Search for the cell housing the specified text and yield its [X, Y] center coordinate. 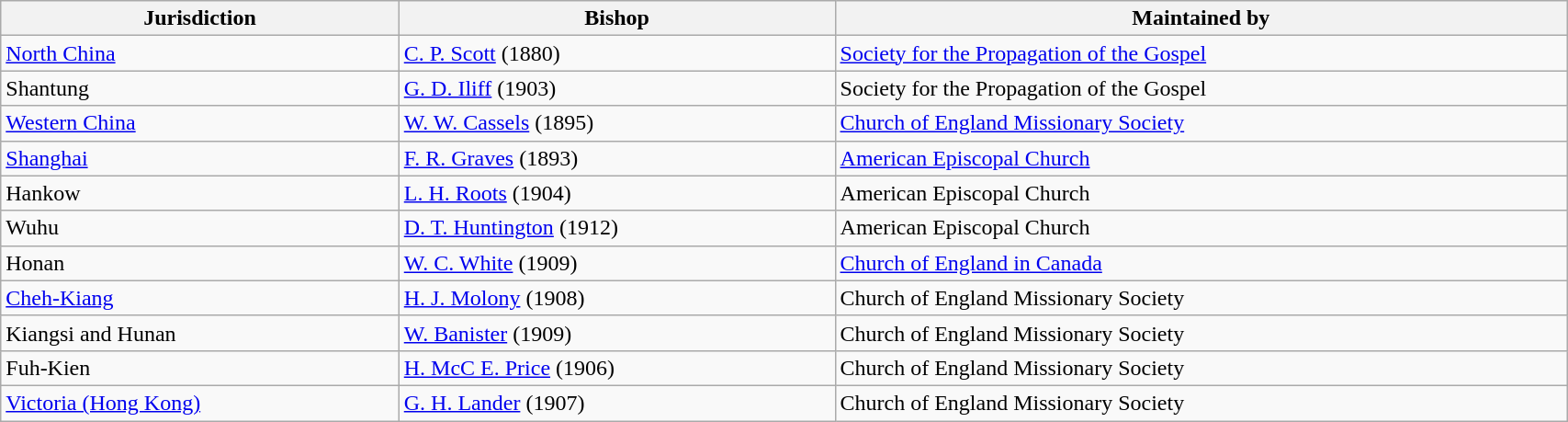
W. W. Cassels (1895) [617, 123]
W. C. White (1909) [617, 263]
Wuhu [200, 228]
Shantung [200, 88]
North China [200, 53]
Hankow [200, 193]
L. H. Roots (1904) [617, 193]
Bishop [617, 18]
Shanghai [200, 158]
D. T. Huntington (1912) [617, 228]
Jurisdiction [200, 18]
Victoria (Hong Kong) [200, 403]
H. McC E. Price (1906) [617, 368]
W. Banister (1909) [617, 333]
H. J. Molony (1908) [617, 298]
G. H. Lander (1907) [617, 403]
Western China [200, 123]
Maintained by [1201, 18]
Cheh-Kiang [200, 298]
Church of England in Canada [1201, 263]
F. R. Graves (1893) [617, 158]
Honan [200, 263]
Kiangsi and Hunan [200, 333]
G. D. Iliff (1903) [617, 88]
Fuh-Kien [200, 368]
C. P. Scott (1880) [617, 53]
